Search for the cell housing the specified text and yield its [X, Y] center coordinate. 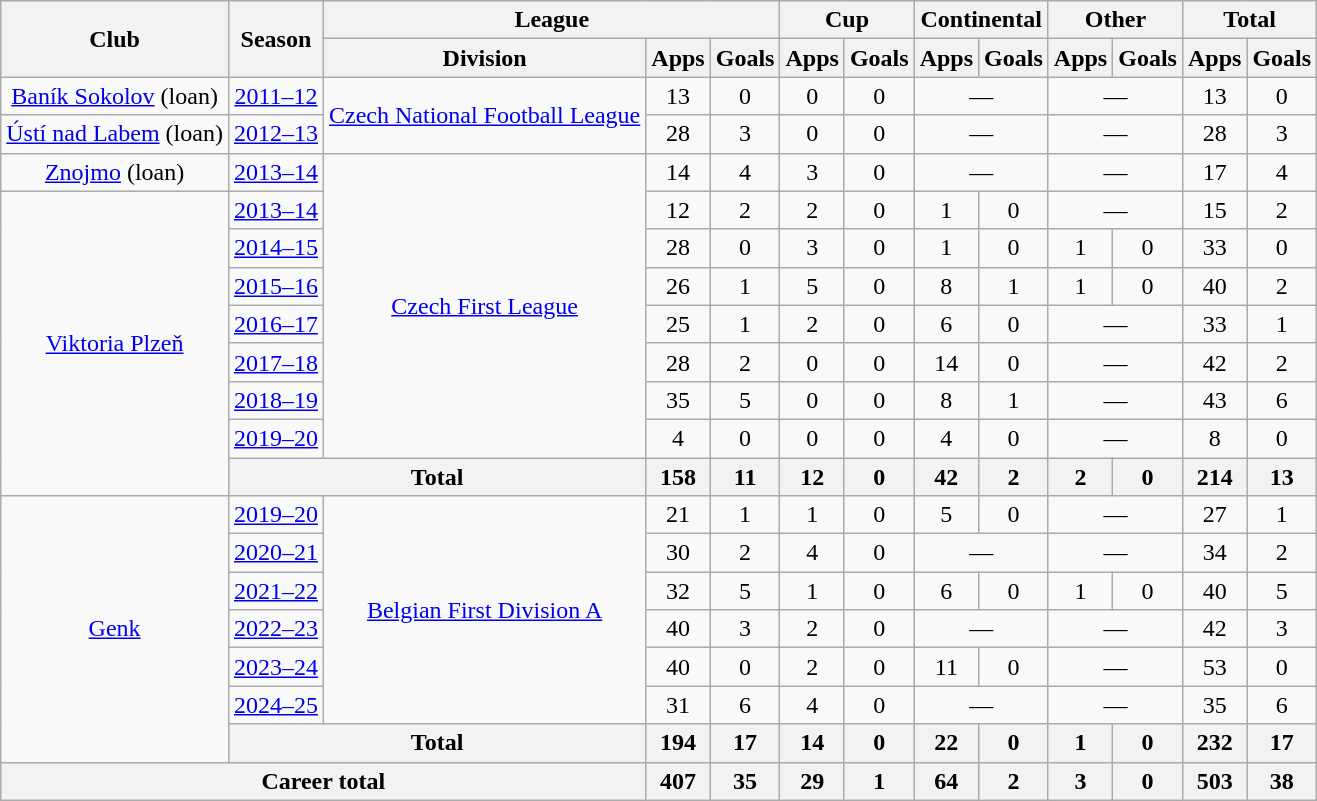
30 [678, 553]
25 [678, 324]
15 [1214, 210]
Continental [981, 20]
21 [678, 515]
64 [946, 781]
Znojmo (loan) [115, 172]
Club [115, 39]
34 [1214, 553]
2011–12 [276, 96]
22 [946, 743]
31 [678, 705]
Baník Sokolov (loan) [115, 96]
2023–24 [276, 667]
2020–21 [276, 553]
194 [678, 743]
2017–18 [276, 362]
Czech First League [484, 305]
26 [678, 286]
407 [678, 781]
2018–19 [276, 400]
32 [678, 591]
2022–23 [276, 629]
Genk [115, 629]
Cup [847, 20]
2015–16 [276, 286]
29 [812, 781]
Other [1115, 20]
2016–17 [276, 324]
Czech National Football League [484, 115]
158 [678, 477]
Season [276, 39]
Career total [324, 781]
Ústí nad Labem (loan) [115, 134]
38 [1282, 781]
2021–22 [276, 591]
Division [484, 58]
503 [1214, 781]
2014–15 [276, 248]
2012–13 [276, 134]
Viktoria Plzeň [115, 343]
League [551, 20]
43 [1214, 400]
27 [1214, 515]
232 [1214, 743]
Belgian First Division A [484, 610]
214 [1214, 477]
2024–25 [276, 705]
53 [1214, 667]
